Identify which cell holds the provided text, then report its (X, Y) central coordinate. 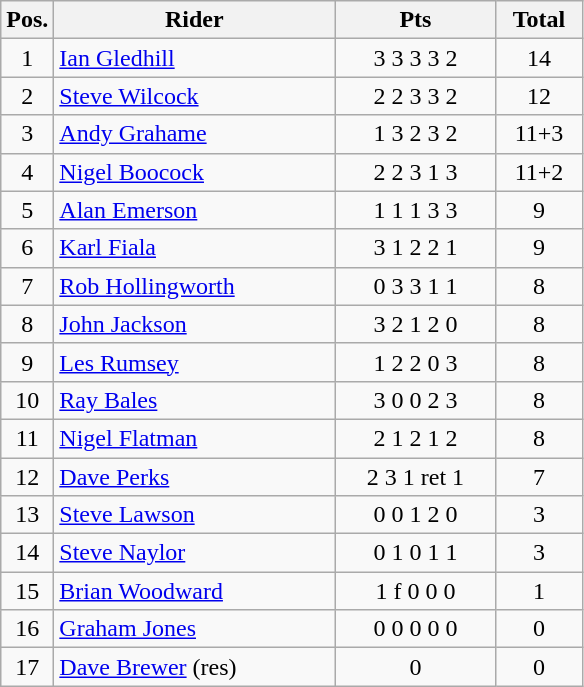
Graham Jones (194, 629)
Andy Grahame (194, 134)
2 (28, 96)
3 0 0 2 3 (416, 400)
1 2 2 0 3 (416, 362)
Pos. (28, 20)
Brian Woodward (194, 591)
Dave Perks (194, 477)
6 (28, 248)
3 1 2 2 1 (416, 248)
4 (28, 172)
Nigel Flatman (194, 438)
Ray Bales (194, 400)
2 1 2 1 2 (416, 438)
Ian Gledhill (194, 58)
11 (28, 438)
Total (539, 20)
Steve Wilcock (194, 96)
Pts (416, 20)
1 f 0 0 0 (416, 591)
2 2 3 3 2 (416, 96)
Alan Emerson (194, 210)
17 (28, 667)
11+3 (539, 134)
0 3 3 1 1 (416, 286)
0 0 1 2 0 (416, 515)
Karl Fiala (194, 248)
3 3 3 3 2 (416, 58)
John Jackson (194, 324)
2 3 1 ret 1 (416, 477)
0 1 0 1 1 (416, 553)
3 2 1 2 0 (416, 324)
13 (28, 515)
Nigel Boocock (194, 172)
15 (28, 591)
10 (28, 400)
5 (28, 210)
11+2 (539, 172)
Les Rumsey (194, 362)
Rob Hollingworth (194, 286)
16 (28, 629)
Steve Naylor (194, 553)
1 3 2 3 2 (416, 134)
0 0 0 0 0 (416, 629)
Steve Lawson (194, 515)
2 2 3 1 3 (416, 172)
Rider (194, 20)
Dave Brewer (res) (194, 667)
1 1 1 3 3 (416, 210)
